Pinpoint the cell where the given text exists, returning its [X, Y] midpoint coordinate. 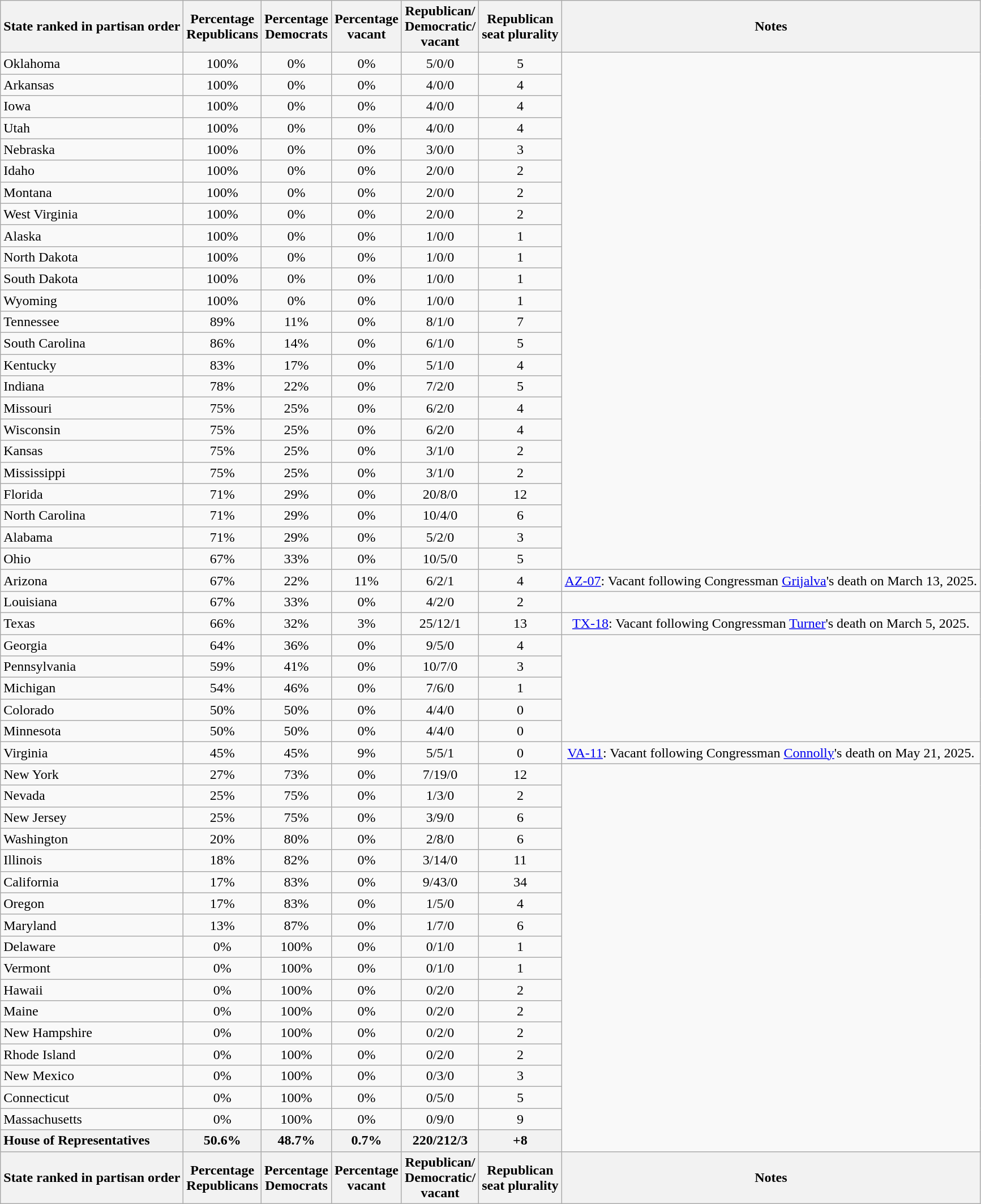
0/5/0 [440, 1098]
10/7/0 [440, 667]
1/5/0 [440, 903]
Wyoming [92, 301]
87% [297, 925]
82% [297, 860]
3/9/0 [440, 817]
9 [520, 1119]
1/3/0 [440, 796]
41% [297, 667]
73% [297, 774]
0/3/0 [440, 1076]
Nebraska [92, 149]
46% [297, 688]
Oregon [92, 903]
North Dakota [92, 257]
3% [366, 623]
AZ-07: Vacant following Congressman Grijalva's death on March 13, 2025. [771, 580]
89% [222, 322]
New Hampshire [92, 1033]
3/14/0 [440, 860]
5/2/0 [440, 537]
Arkansas [92, 85]
48.7% [297, 1141]
Oklahoma [92, 63]
6/2/1 [440, 580]
2/8/0 [440, 839]
0/9/0 [440, 1119]
9/43/0 [440, 882]
Ohio [92, 559]
Massachusetts [92, 1119]
Texas [92, 623]
34 [520, 882]
Iowa [92, 106]
+8 [520, 1141]
10/4/0 [440, 516]
13 [520, 623]
66% [222, 623]
20% [222, 839]
TX-18: Vacant following Congressman Turner's death on March 5, 2025. [771, 623]
Georgia [92, 645]
5/1/0 [440, 365]
Hawaii [92, 990]
20/8/0 [440, 494]
Delaware [92, 946]
Virginia [92, 753]
West Virginia [92, 214]
California [92, 882]
Alabama [92, 537]
Mississippi [92, 473]
Tennessee [92, 322]
Montana [92, 192]
27% [222, 774]
Nevada [92, 796]
Kansas [92, 451]
0.7% [366, 1141]
Washington [92, 839]
7/19/0 [440, 774]
VA-11: Vacant following Congressman Connolly's death on May 21, 2025. [771, 753]
59% [222, 667]
50.6% [222, 1141]
86% [222, 344]
Maryland [92, 925]
6/1/0 [440, 344]
Maine [92, 1012]
Colorado [92, 710]
3/0/0 [440, 149]
Kentucky [92, 365]
7/2/0 [440, 387]
House of Representatives [92, 1141]
54% [222, 688]
10/5/0 [440, 559]
New Mexico [92, 1076]
64% [222, 645]
Michigan [92, 688]
Pennsylvania [92, 667]
9% [366, 753]
7 [520, 322]
11 [520, 860]
8/1/0 [440, 322]
1/7/0 [440, 925]
78% [222, 387]
Missouri [92, 408]
14% [297, 344]
36% [297, 645]
13% [222, 925]
North Carolina [92, 516]
Florida [92, 494]
25/12/1 [440, 623]
220/212/3 [440, 1141]
Rhode Island [92, 1055]
32% [297, 623]
5/0/0 [440, 63]
Utah [92, 128]
Connecticut [92, 1098]
18% [222, 860]
9/5/0 [440, 645]
4/2/0 [440, 602]
Minnesota [92, 731]
7/6/0 [440, 688]
Idaho [92, 171]
80% [297, 839]
New York [92, 774]
Wisconsin [92, 430]
South Dakota [92, 278]
5/5/1 [440, 753]
Indiana [92, 387]
Vermont [92, 968]
Alaska [92, 235]
South Carolina [92, 344]
Illinois [92, 860]
New Jersey [92, 817]
Louisiana [92, 602]
Arizona [92, 580]
